Find where the given text appears and provide that cell's center as [x, y] coordinate. 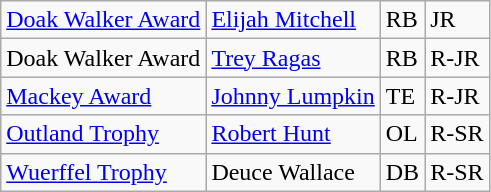
Outland Trophy [104, 134]
Mackey Award [104, 96]
TE [402, 96]
JR [457, 20]
OL [402, 134]
DB [402, 172]
Trey Ragas [293, 58]
Robert Hunt [293, 134]
Wuerffel Trophy [104, 172]
Johnny Lumpkin [293, 96]
Deuce Wallace [293, 172]
Elijah Mitchell [293, 20]
